Extract the [x, y] coordinate from the center of the cell holding the provided text.  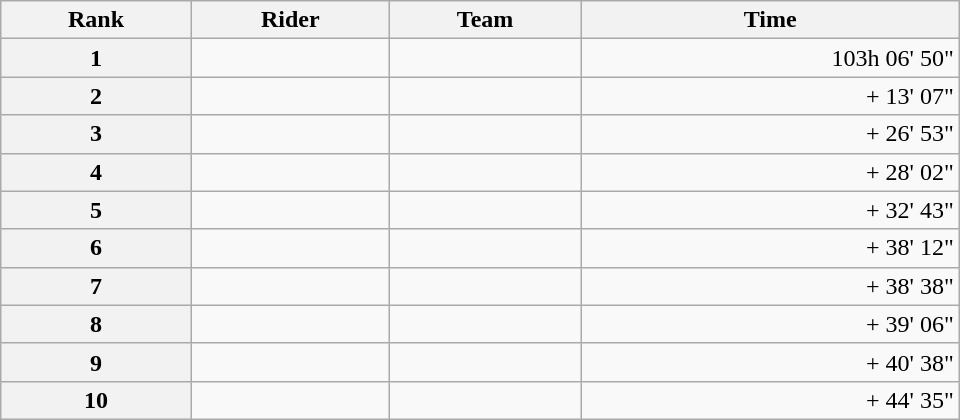
5 [96, 210]
7 [96, 286]
+ 38' 38" [770, 286]
3 [96, 134]
+ 32' 43" [770, 210]
+ 28' 02" [770, 172]
8 [96, 324]
103h 06' 50" [770, 58]
+ 44' 35" [770, 400]
10 [96, 400]
1 [96, 58]
9 [96, 362]
Time [770, 20]
+ 38' 12" [770, 248]
+ 26' 53" [770, 134]
+ 13' 07" [770, 96]
+ 39' 06" [770, 324]
6 [96, 248]
Rank [96, 20]
2 [96, 96]
4 [96, 172]
Rider [290, 20]
+ 40' 38" [770, 362]
Team [485, 20]
